Capture the cell that displays the provided text and extract its (x, y) central coordinate. 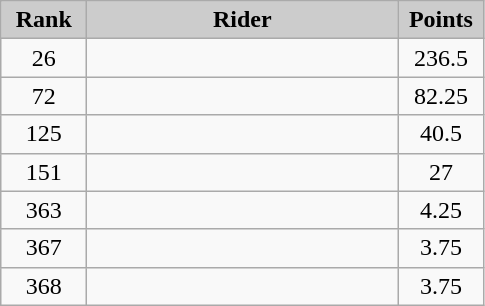
Rank (44, 20)
4.25 (441, 210)
40.5 (441, 134)
72 (44, 96)
82.25 (441, 96)
27 (441, 172)
151 (44, 172)
125 (44, 134)
236.5 (441, 58)
26 (44, 58)
368 (44, 286)
363 (44, 210)
Points (441, 20)
367 (44, 248)
Rider (242, 20)
